Locate the cell with the specified text and output its [X, Y] center coordinate. 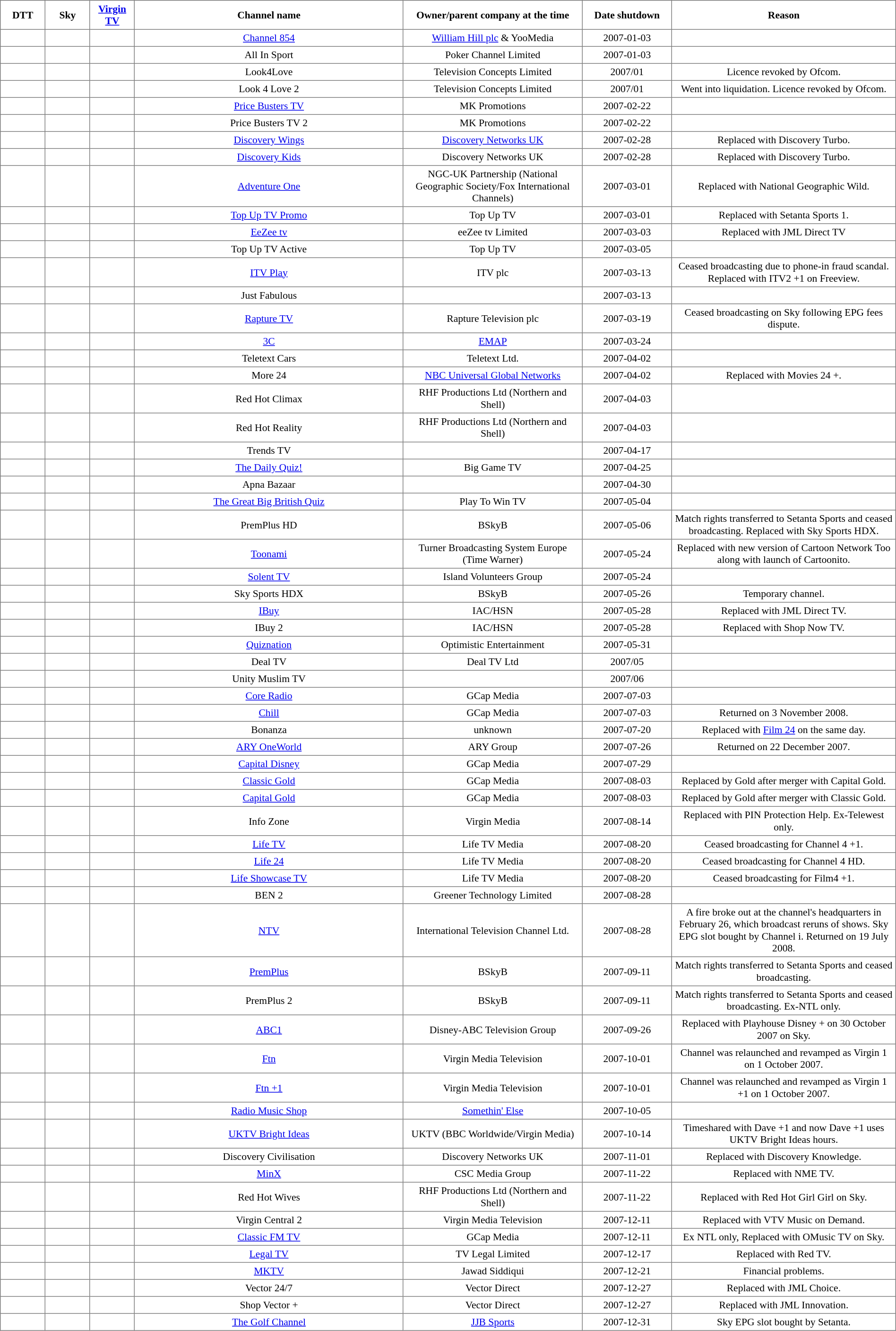
Ceased broadcasting for Channel 4 +1. [784, 844]
2007-07-20 [627, 730]
Top Up TV Promo [269, 215]
Went into liquidation. Licence revoked by Ofcom. [784, 89]
DTT [23, 15]
Legal TV [269, 1254]
Sky EPG slot bought by Setanta. [784, 1322]
Deal TV Ltd [492, 662]
3C [269, 341]
Replaced with Red TV. [784, 1254]
Timeshared with Dave +1 and now Dave +1 uses UKTV Bright Ideas hours. [784, 1134]
Jawad Siddiqui [492, 1271]
2007-03-19 [627, 319]
Red Hot Climax [269, 398]
Classic Gold [269, 781]
Replaced with PIN Protection Help. Ex-Telewest only. [784, 821]
Poker Channel Limited [492, 55]
2007-04-17 [627, 450]
Classic FM TV [269, 1237]
Rapture Television plc [492, 319]
Greener Technology Limited [492, 895]
Big Game TV [492, 467]
Discovery Civilisation [269, 1157]
Red Hot Wives [269, 1197]
Replaced with JML Direct TV. [784, 611]
Ex NTL only, Replaced with OMusic TV on Sky. [784, 1237]
eeZee tv Limited [492, 232]
Capital Disney [269, 764]
Match rights transferred to Setanta Sports and ceased broadcasting. Ex-NTL only. [784, 1001]
ITV Play [269, 272]
Ftn [269, 1059]
Returned on 22 December 2007. [784, 747]
Channel 854 [269, 38]
Ceased broadcasting for Film4 +1. [784, 878]
JJB Sports [492, 1322]
Ceased broadcasting due to phone-in fraud scandal. Replaced with ITV2 +1 on Freeview. [784, 272]
Look 4 Love 2 [269, 89]
unknown [492, 730]
EMAP [492, 341]
2007-11-01 [627, 1157]
Turner Broadcasting System Europe (Time Warner) [492, 554]
The Great Big British Quiz [269, 501]
Virgin TV [112, 15]
2007-12-31 [627, 1322]
Just Fabulous [269, 295]
Replaced by Gold after merger with Classic Gold. [784, 798]
Virgin Media [492, 821]
Ceased broadcasting for Channel 4 HD. [784, 861]
Price Busters TV 2 [269, 123]
Replaced by Gold after merger with Capital Gold. [784, 781]
Bonanza [269, 730]
Replaced with JML Innovation. [784, 1305]
William Hill plc & YooMedia [492, 38]
Replaced with Discovery Knowledge. [784, 1157]
Replaced with NME TV. [784, 1174]
Channel was relaunched and revamped as Virgin 1 +1 on 1 October 2007. [784, 1088]
2007-03-03 [627, 232]
IBuy 2 [269, 628]
Teletext Ltd. [492, 358]
Trends TV [269, 450]
Price Busters TV [269, 106]
PremPlus HD [269, 525]
PremPlus 2 [269, 1001]
2007/06 [627, 679]
Match rights transferred to Setanta Sports and ceased broadcasting. Replaced with Sky Sports HDX. [784, 525]
Island Volunteers Group [492, 577]
Somethin' Else [492, 1111]
Replaced with Playhouse Disney + on 30 October 2007 on Sky. [784, 1029]
Replaced with new version of Cartoon Network Too along with launch of Cartoonito. [784, 554]
2007-03-05 [627, 249]
UKTV Bright Ideas [269, 1134]
Replaced with JML Direct TV [784, 232]
The Daily Quiz! [269, 467]
MKTV [269, 1271]
Sky Sports HDX [269, 594]
2007-08-14 [627, 821]
Ceased broadcasting on Sky following EPG fees dispute. [784, 319]
Channel name [269, 15]
Life TV [269, 844]
Channel was relaunched and revamped as Virgin 1 on 1 October 2007. [784, 1059]
Play To Win TV [492, 501]
Discovery Wings [269, 140]
TV Legal Limited [492, 1254]
Returned on 3 November 2008. [784, 713]
Match rights transferred to Setanta Sports and ceased broadcasting. [784, 971]
International Television Channel Ltd. [492, 930]
Replaced with Red Hot Girl Girl on Sky. [784, 1197]
Disney-ABC Television Group [492, 1029]
Info Zone [269, 821]
Virgin Central 2 [269, 1220]
Replaced with VTV Music on Demand. [784, 1220]
ARY OneWorld [269, 747]
ARY Group [492, 747]
Chill [269, 713]
Replaced with National Geographic Wild. [784, 186]
Optimistic Entertainment [492, 645]
2007-05-06 [627, 525]
Temporary channel. [784, 594]
Core Radio [269, 696]
Discovery Kids [269, 157]
2007-05-04 [627, 501]
2007-12-17 [627, 1254]
Life 24 [269, 861]
Replaced with Film 24 on the same day. [784, 730]
Life Showcase TV [269, 878]
NBC Universal Global Networks [492, 375]
Unity Muslim TV [269, 679]
Toonami [269, 554]
Licence revoked by Ofcom. [784, 72]
Rapture TV [269, 319]
CSC Media Group [492, 1174]
Quiznation [269, 645]
EeZee tv [269, 232]
2007-09-26 [627, 1029]
Adventure One [269, 186]
2007-04-25 [627, 467]
Solent TV [269, 577]
BEN 2 [269, 895]
2007-07-29 [627, 764]
2007-05-31 [627, 645]
Replaced with Shop Now TV. [784, 628]
Date shutdown [627, 15]
The Golf Channel [269, 1322]
Ftn +1 [269, 1088]
ITV plc [492, 272]
Teletext Cars [269, 358]
2007/05 [627, 662]
2007-07-26 [627, 747]
More 24 [269, 375]
Vector 24/7 [269, 1288]
Reason [784, 15]
Replaced with Setanta Sports 1. [784, 215]
2007-10-14 [627, 1134]
ABC1 [269, 1029]
IBuy [269, 611]
Look4Love [269, 72]
All In Sport [269, 55]
Sky [67, 15]
Shop Vector + [269, 1305]
Red Hot Reality [269, 428]
Apna Bazaar [269, 484]
2007-10-05 [627, 1111]
NTV [269, 930]
2007-05-26 [627, 594]
Top Up TV Active [269, 249]
2007-04-30 [627, 484]
PremPlus [269, 971]
NGC-UK Partnership (National Geographic Society/Fox International Channels) [492, 186]
Radio Music Shop [269, 1111]
Deal TV [269, 662]
Replaced with JML Choice. [784, 1288]
2007-12-21 [627, 1271]
Financial problems. [784, 1271]
2007-03-24 [627, 341]
Capital Gold [269, 798]
Owner/parent company at the time [492, 15]
Replaced with Movies 24 +. [784, 375]
MinX [269, 1174]
UKTV (BBC Worldwide/Virgin Media) [492, 1134]
